Pinpoint the cell where the given text exists, returning its [x, y] midpoint coordinate. 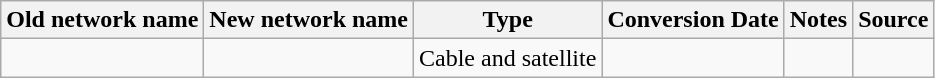
New network name [309, 20]
Cable and satellite [508, 58]
Notes [818, 20]
Type [508, 20]
Source [894, 20]
Old network name [102, 20]
Conversion Date [693, 20]
